Search for the cell housing the specified text and yield its [X, Y] center coordinate. 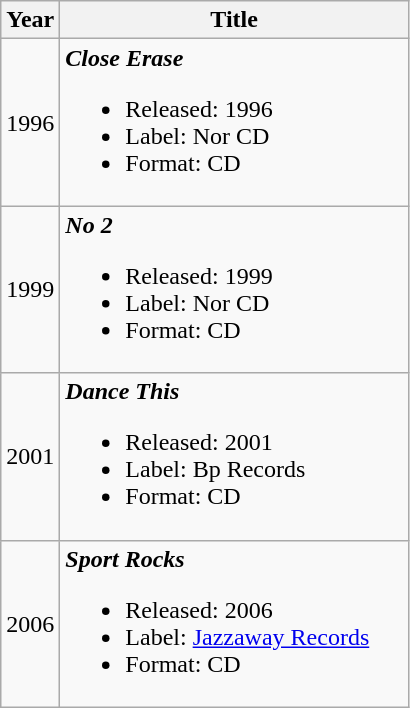
1999 [30, 290]
1996 [30, 122]
Title [234, 20]
2001 [30, 456]
2006 [30, 624]
Sport RocksReleased: 2006Label: Jazzaway Records Format: CD [234, 624]
Dance ThisReleased: 2001Label: Bp Records Format: CD [234, 456]
No 2Released: 1999Label: Nor CD Format: CD [234, 290]
Close EraseReleased: 1996Label: Nor CD Format: CD [234, 122]
Year [30, 20]
